Identify which cell holds the provided text, then report its (x, y) central coordinate. 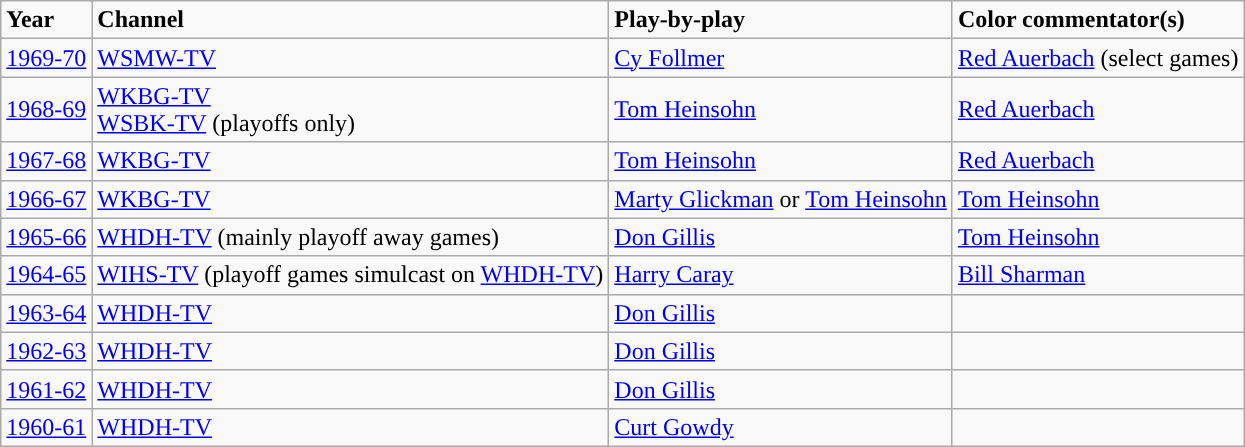
1964-65 (46, 275)
Color commentator(s) (1098, 20)
Curt Gowdy (781, 427)
Red Auerbach (select games) (1098, 58)
Bill Sharman (1098, 275)
WHDH-TV (mainly playoff away games) (350, 237)
Marty Glickman or Tom Heinsohn (781, 199)
1963-64 (46, 313)
WSMW-TV (350, 58)
1960-61 (46, 427)
1967-68 (46, 161)
1969-70 (46, 58)
Play-by-play (781, 20)
Channel (350, 20)
Harry Caray (781, 275)
1962-63 (46, 351)
1966-67 (46, 199)
1961-62 (46, 389)
1968-69 (46, 110)
Year (46, 20)
1965-66 (46, 237)
Cy Follmer (781, 58)
WKBG-TVWSBK-TV (playoffs only) (350, 110)
WIHS-TV (playoff games simulcast on WHDH-TV) (350, 275)
